Return the (X, Y) coordinate for the center point of the cell that contains the specified text.  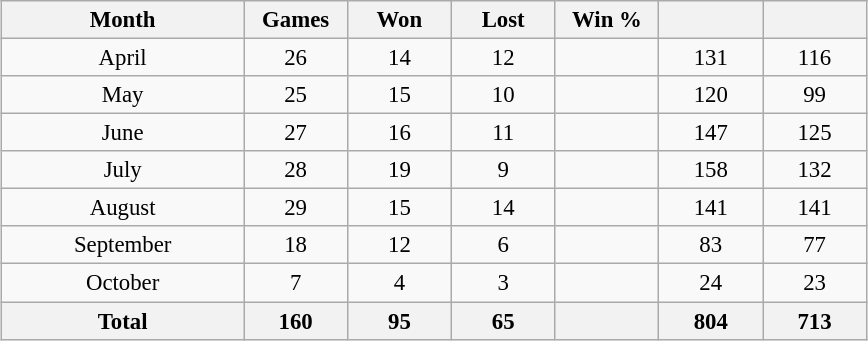
Month (123, 20)
Lost (503, 20)
3 (503, 283)
27 (296, 133)
132 (815, 170)
6 (503, 245)
May (123, 95)
65 (503, 321)
9 (503, 170)
95 (399, 321)
11 (503, 133)
83 (711, 245)
160 (296, 321)
Win % (607, 20)
28 (296, 170)
26 (296, 57)
99 (815, 95)
16 (399, 133)
125 (815, 133)
October (123, 283)
April (123, 57)
June (123, 133)
7 (296, 283)
July (123, 170)
158 (711, 170)
23 (815, 283)
131 (711, 57)
120 (711, 95)
4 (399, 283)
147 (711, 133)
29 (296, 208)
September (123, 245)
25 (296, 95)
713 (815, 321)
77 (815, 245)
10 (503, 95)
116 (815, 57)
24 (711, 283)
19 (399, 170)
Total (123, 321)
Won (399, 20)
804 (711, 321)
Games (296, 20)
18 (296, 245)
August (123, 208)
